Search for the cell housing the specified text and yield its [x, y] center coordinate. 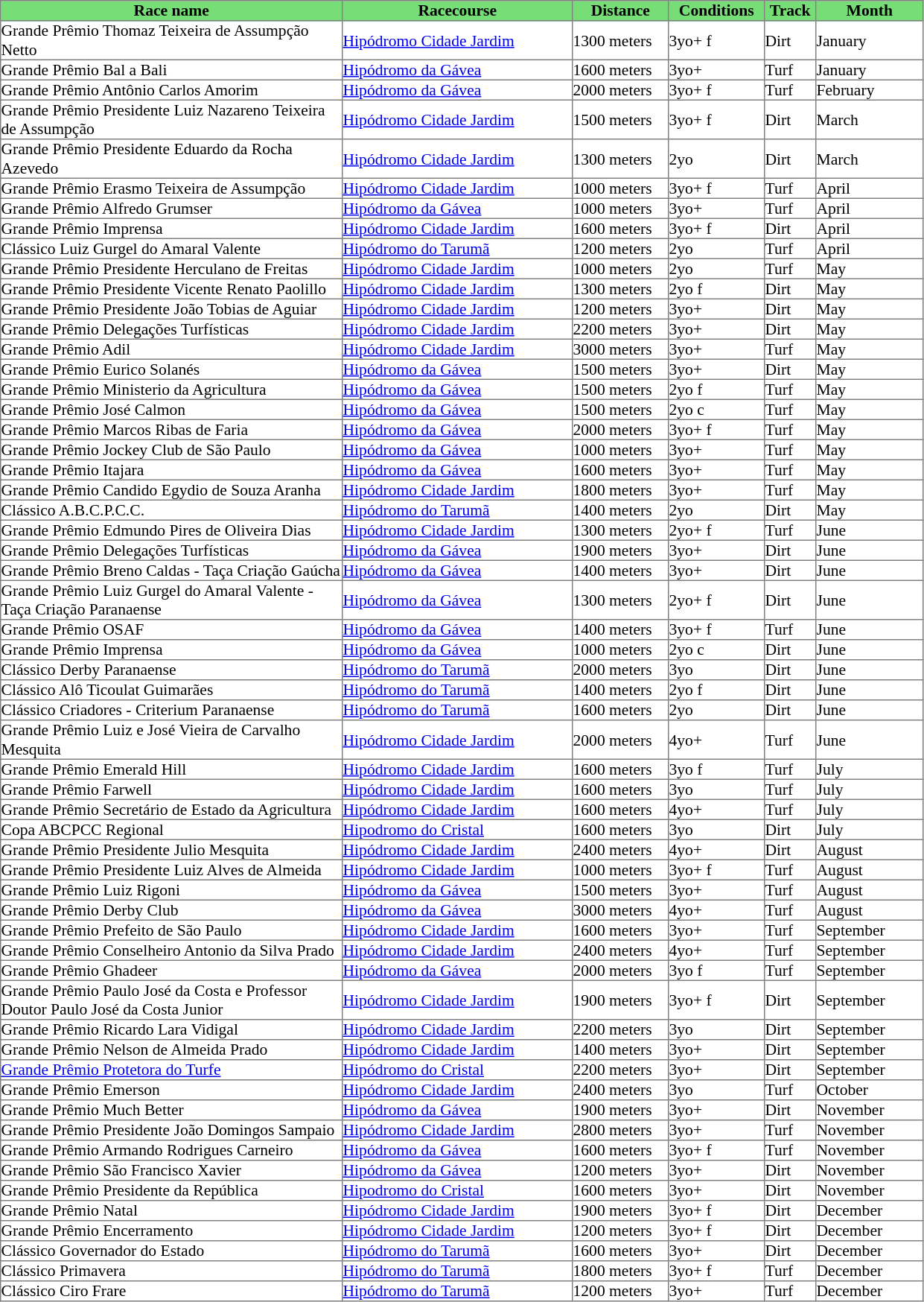
Grande Prêmio Thomaz Teixeira de Assumpção Netto [171, 40]
2800 meters [621, 1131]
Grande Prêmio Itajara [171, 469]
Grande Prêmio Presidente Vicente Renato Paolillo [171, 289]
Clássico Governador do Estado [171, 1251]
Grande Prêmio Encerramento [171, 1230]
Hipódromo do Cristal [457, 1070]
Grande Prêmio Much Better [171, 1110]
Grande Prêmio Erasmo Teixeira de Assumpção [171, 188]
Grande Prêmio Emerald Hill [171, 769]
Grande Prêmio Presidente Luiz Alves de Almeida [171, 870]
Grande Prêmio Derby Club [171, 910]
Clássico A.B.C.P.C.C. [171, 509]
Grande Prêmio Marcos Ribas de Faria [171, 429]
Grande Prêmio Natal [171, 1211]
Grande Prêmio Armando Rodrigues Carneiro [171, 1150]
Grande Prêmio Alfredo Grumser [171, 209]
Race name [171, 10]
Grande Prêmio Ministerio da Agricultura [171, 389]
Grande Prêmio José Calmon [171, 410]
Month [870, 10]
Grande Prêmio Eurico Solanés [171, 369]
October [870, 1090]
Grande Prêmio Antônio Carlos Amorim [171, 89]
Clássico Alô Ticoulat Guimarães [171, 690]
Grande Prêmio Emerson [171, 1090]
Conditions [716, 10]
Clássico Derby Paranaense [171, 670]
Grande Prêmio Nelson de Almeida Prado [171, 1050]
Copa ABCPCC Regional [171, 830]
Grande Prêmio Jockey Club de São Paulo [171, 450]
Grande Prêmio Farwell [171, 790]
Grande Prêmio Candido Egydio de Souza Aranha [171, 490]
Grande Prêmio Prefeito de São Paulo [171, 930]
Grande Prêmio Presidente da República [171, 1190]
Grande Prêmio Protetora do Turfe [171, 1070]
Grande Prêmio Adil [171, 349]
Grande Prêmio Conselheiro Antonio da Silva Prado [171, 950]
Grande Prêmio Paulo José da Costa e Professor Doutor Paulo José da Costa Junior [171, 1000]
Grande Prêmio São Francisco Xavier [171, 1171]
Clássico Luiz Gurgel do Amaral Valente [171, 249]
Grande Prêmio Luiz e José Vieira de Carvalho Mesquita [171, 740]
Grande Prêmio Luiz Gurgel do Amaral Valente - Taça Criação Paranaense [171, 600]
Grande Prêmio Ricardo Lara Vidigal [171, 1029]
Grande Prêmio Presidente Eduardo da Rocha Azevedo [171, 159]
Grande Prêmio Secretário de Estado da Agricultura [171, 809]
Clássico Primavera [171, 1271]
Grande Prêmio Presidente Luiz Nazareno Teixeira de Assumpção [171, 119]
Track [791, 10]
Grande Prêmio Luiz Rigoni [171, 889]
Clássico Ciro Frare [171, 1292]
Grande Prêmio OSAF [171, 630]
Grande Prêmio Breno Caldas - Taça Criação Gaúcha [171, 571]
Distance [621, 10]
Grande Prêmio Presidente João Tobias de Aguiar [171, 308]
Grande Prêmio Ghadeer [171, 970]
Racecourse [457, 10]
Clássico Criadores - Criterium Paranaense [171, 711]
Grande Prêmio Presidente Julio Mesquita [171, 849]
February [870, 89]
Grande Prêmio Presidente João Domingos Sampaio [171, 1131]
Grande Prêmio Presidente Herculano de Freitas [171, 268]
Grande Prêmio Bal a Bali [171, 70]
Grande Prêmio Edmundo Pires de Oliveira Dias [171, 530]
